Output the [x, y] coordinate of the center of the cell containing the given text.  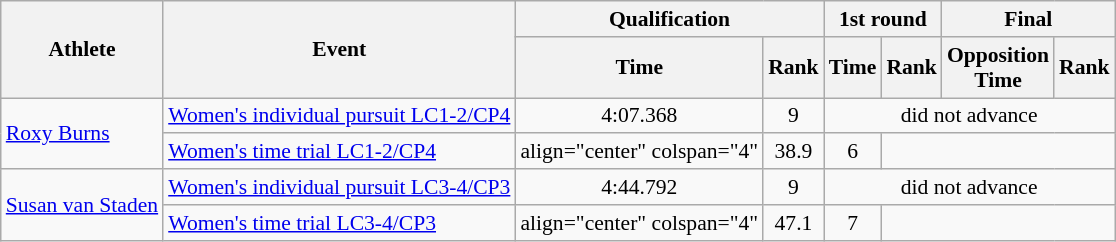
4:44.792 [639, 187]
47.1 [794, 223]
Women's time trial LC1-2/CP4 [339, 152]
38.9 [794, 152]
Women's individual pursuit LC1-2/CP4 [339, 116]
Women's individual pursuit LC3-4/CP3 [339, 187]
1st round [883, 19]
Qualification [669, 19]
Final [1028, 19]
Susan van Staden [82, 204]
7 [853, 223]
4:07.368 [639, 116]
Athlete [82, 50]
Women's time trial LC3-4/CP3 [339, 223]
6 [853, 152]
Roxy Burns [82, 134]
Event [339, 50]
OppositionTime [998, 68]
